Output the (x, y) coordinate of the center of the cell containing the given text.  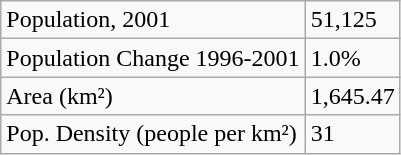
Population Change 1996-2001 (153, 58)
51,125 (352, 20)
1,645.47 (352, 96)
1.0% (352, 58)
Population, 2001 (153, 20)
Area (km²) (153, 96)
Pop. Density (people per km²) (153, 134)
31 (352, 134)
